From the cell containing the given text, extract its center point as [X, Y] coordinate. 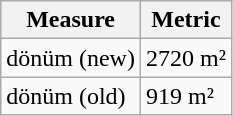
dönüm (new) [71, 58]
2720 m² [186, 58]
919 m² [186, 96]
Metric [186, 20]
Measure [71, 20]
dönüm (old) [71, 96]
